Pinpoint the cell where the given text exists, returning its (X, Y) midpoint coordinate. 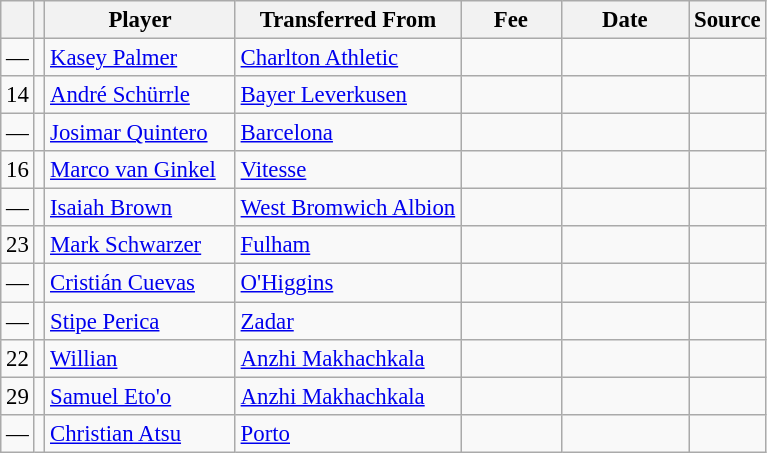
Barcelona (348, 133)
Fee (510, 20)
Kasey Palmer (140, 58)
23 (18, 245)
Isaiah Brown (140, 208)
Source (728, 20)
Christian Atsu (140, 433)
Mark Schwarzer (140, 245)
29 (18, 396)
André Schürrle (140, 95)
Willian (140, 358)
Zadar (348, 321)
West Bromwich Albion (348, 208)
16 (18, 170)
Transferred From (348, 20)
Porto (348, 433)
Stipe Perica (140, 321)
Date (625, 20)
Fulham (348, 245)
Vitesse (348, 170)
22 (18, 358)
Cristián Cuevas (140, 283)
Player (140, 20)
14 (18, 95)
O'Higgins (348, 283)
Bayer Leverkusen (348, 95)
Charlton Athletic (348, 58)
Marco van Ginkel (140, 170)
Samuel Eto'o (140, 396)
Josimar Quintero (140, 133)
